Capture the cell that displays the provided text and extract its [x, y] central coordinate. 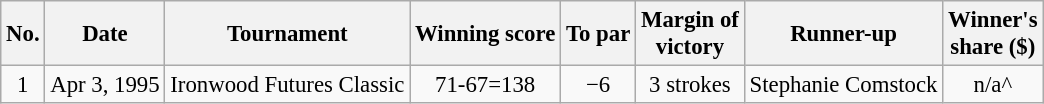
Date [105, 34]
Stephanie Comstock [844, 85]
−6 [598, 85]
To par [598, 34]
Apr 3, 1995 [105, 85]
Winning score [486, 34]
n/a^ [993, 85]
3 strokes [690, 85]
71-67=138 [486, 85]
Margin ofvictory [690, 34]
No. [23, 34]
Runner-up [844, 34]
Ironwood Futures Classic [288, 85]
1 [23, 85]
Tournament [288, 34]
Winner'sshare ($) [993, 34]
